Extract the (X, Y) coordinate from the center of the cell holding the provided text.  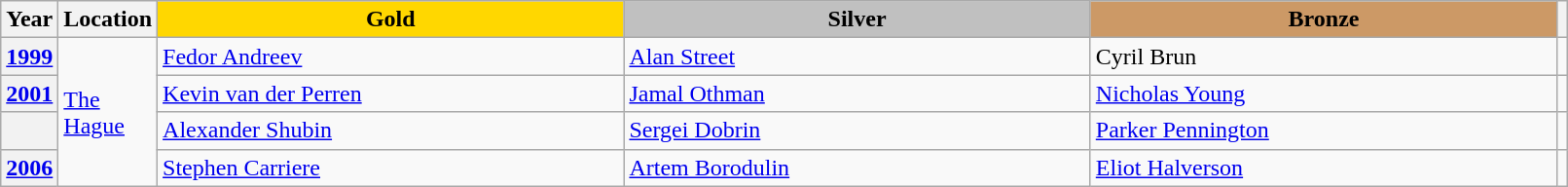
Nicholas Young (1324, 93)
Alexander Shubin (391, 131)
Bronze (1324, 19)
1999 (29, 56)
The Hague (108, 112)
2001 (29, 93)
Silver (857, 19)
Fedor Andreev (391, 56)
Kevin van der Perren (391, 93)
Year (29, 19)
2006 (29, 168)
Parker Pennington (1324, 131)
Cyril Brun (1324, 56)
Artem Borodulin (857, 168)
Sergei Dobrin (857, 131)
Stephen Carriere (391, 168)
Alan Street (857, 56)
Eliot Halverson (1324, 168)
Location (108, 19)
Jamal Othman (857, 93)
Gold (391, 19)
